Locate the cell with the specified text and output its (X, Y) center coordinate. 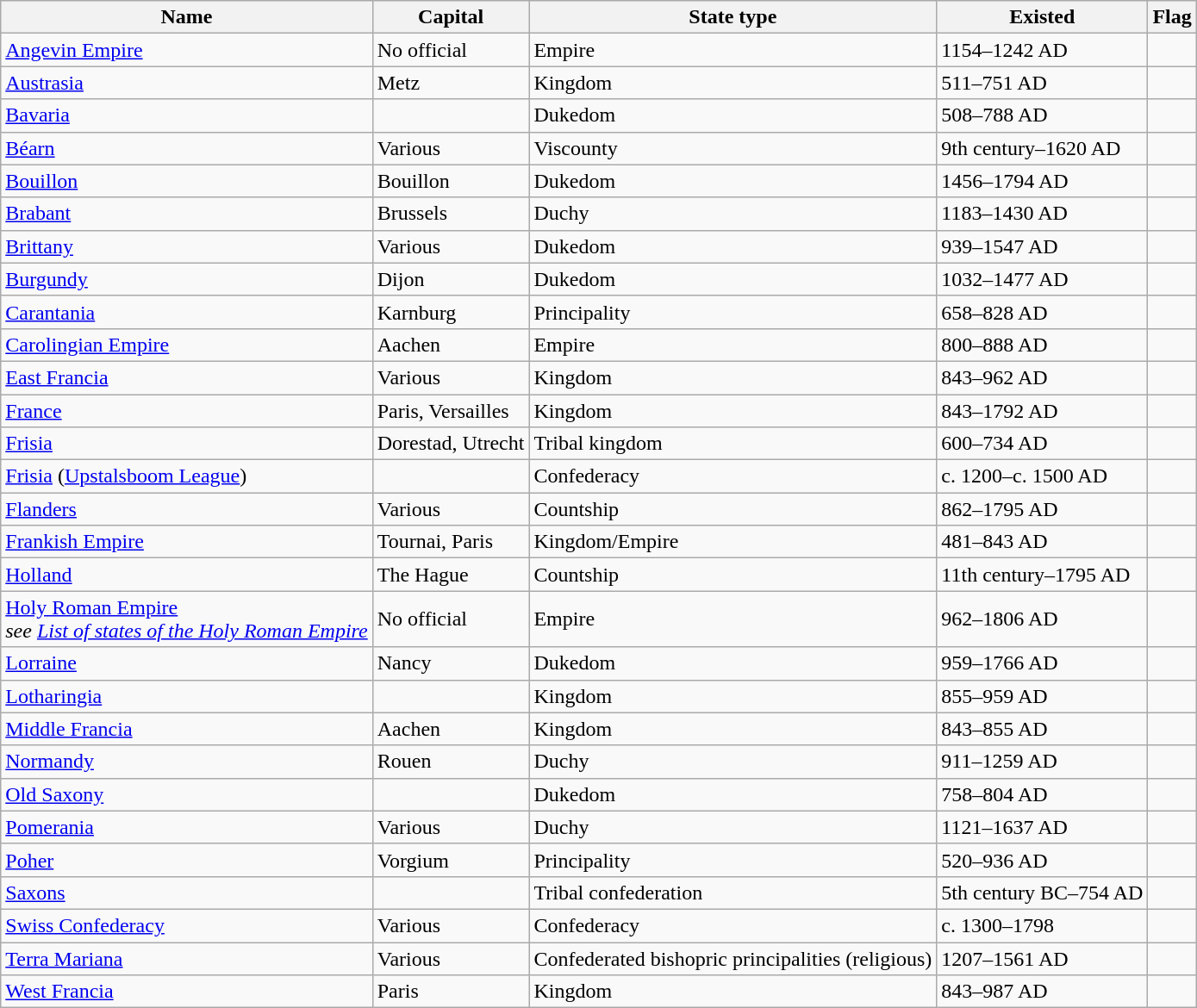
Holy Roman Empiresee List of states of the Holy Roman Empire (186, 619)
Frisia (186, 444)
West Francia (186, 992)
911–1259 AD (1043, 762)
855–959 AD (1043, 696)
843–962 AD (1043, 377)
1154–1242 AD (1043, 50)
Old Saxony (186, 794)
939–1547 AD (1043, 246)
Rouen (451, 762)
East Francia (186, 377)
Capital (451, 17)
Tribal kingdom (733, 444)
508–788 AD (1043, 115)
1207–1561 AD (1043, 959)
The Hague (451, 575)
Saxons (186, 893)
Paris, Versailles (451, 411)
481–843 AD (1043, 542)
Normandy (186, 762)
Flanders (186, 509)
843–855 AD (1043, 729)
Dijon (451, 279)
Middle Francia (186, 729)
Pomerania (186, 827)
Carantania (186, 312)
1121–1637 AD (1043, 827)
600–734 AD (1043, 444)
Viscounty (733, 148)
800–888 AD (1043, 345)
Kingdom/Empire (733, 542)
Frisia (Upstalsboom League) (186, 476)
Nancy (451, 663)
Confederated bishopric principalities (religious) (733, 959)
1032–1477 AD (1043, 279)
11th century–1795 AD (1043, 575)
Metz (451, 83)
1456–1794 AD (1043, 181)
Lotharingia (186, 696)
Swiss Confederacy (186, 925)
5th century BC–754 AD (1043, 893)
Vorgium (451, 860)
959–1766 AD (1043, 663)
Burgundy (186, 279)
Brittany (186, 246)
Carolingian Empire (186, 345)
Name (186, 17)
Poher (186, 860)
862–1795 AD (1043, 509)
Karnburg (451, 312)
9th century–1620 AD (1043, 148)
758–804 AD (1043, 794)
511–751 AD (1043, 83)
962–1806 AD (1043, 619)
Béarn (186, 148)
Austrasia (186, 83)
Frankish Empire (186, 542)
658–828 AD (1043, 312)
Angevin Empire (186, 50)
Paris (451, 992)
Tribal confederation (733, 893)
c. 1300–1798 (1043, 925)
520–936 AD (1043, 860)
1183–1430 AD (1043, 214)
843–1792 AD (1043, 411)
Holland (186, 575)
Lorraine (186, 663)
Terra Mariana (186, 959)
c. 1200–c. 1500 AD (1043, 476)
Brabant (186, 214)
France (186, 411)
Existed (1043, 17)
Brussels (451, 214)
843–987 AD (1043, 992)
Dorestad, Utrecht (451, 444)
State type (733, 17)
Tournai, Paris (451, 542)
Flag (1172, 17)
Bavaria (186, 115)
